Capture the cell that displays the provided text and extract its [X, Y] central coordinate. 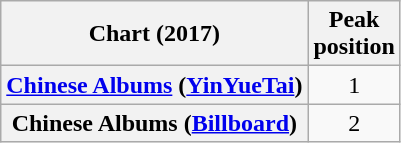
2 [354, 123]
1 [354, 85]
Chinese Albums (Billboard) [154, 123]
Chinese Albums (YinYueTai) [154, 85]
Chart (2017) [154, 34]
Peakposition [354, 34]
